Pinpoint the cell where the given text exists, returning its [X, Y] midpoint coordinate. 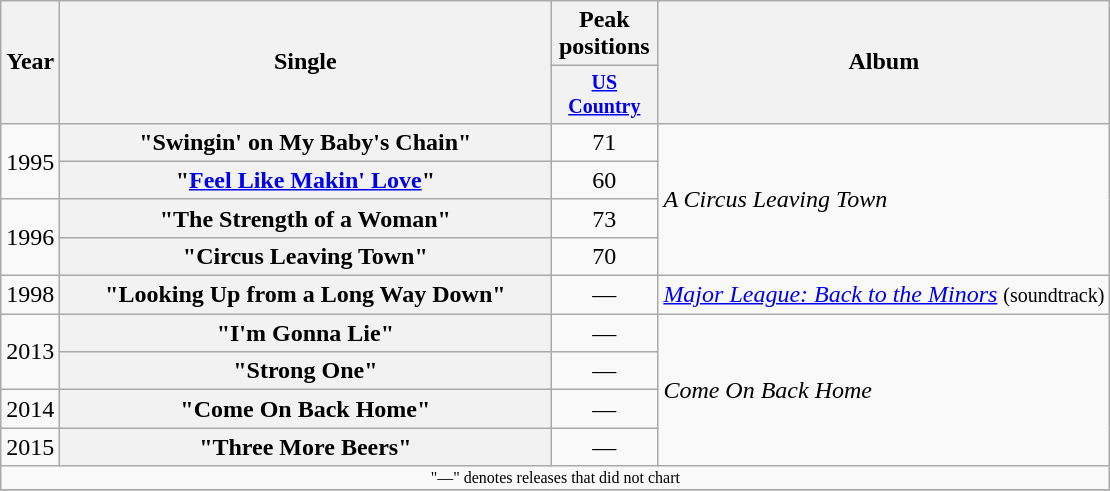
"—" denotes releases that did not chart [556, 478]
"The Strength of a Woman" [306, 218]
"Circus Leaving Town" [306, 256]
2015 [30, 447]
A Circus Leaving Town [884, 199]
"Strong One" [306, 371]
"Feel Like Makin' Love" [306, 180]
1998 [30, 295]
70 [604, 256]
Single [306, 62]
1996 [30, 237]
73 [604, 218]
"I'm Gonna Lie" [306, 333]
71 [604, 142]
2013 [30, 352]
Year [30, 62]
"Swingin' on My Baby's Chain" [306, 142]
Album [884, 62]
"Come On Back Home" [306, 409]
Peak positions [604, 34]
2014 [30, 409]
1995 [30, 161]
Come On Back Home [884, 390]
"Three More Beers" [306, 447]
Major League: Back to the Minors (soundtrack) [884, 295]
"Looking Up from a Long Way Down" [306, 295]
US Country [604, 94]
60 [604, 180]
